Detect which cell encompasses the target text, then output its (X, Y) center coordinate. 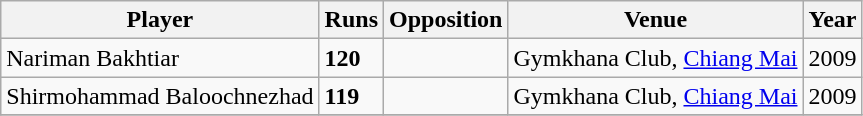
Opposition (446, 20)
Venue (656, 20)
Runs (351, 20)
Player (160, 20)
120 (351, 58)
Year (832, 20)
Shirmohammad Baloochnezhad (160, 96)
119 (351, 96)
Nariman Bakhtiar (160, 58)
